Return [X, Y] of the center of cell containing provided text 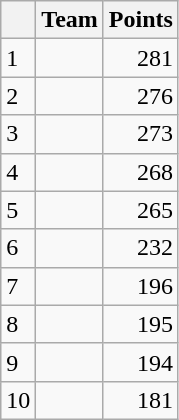
2 [18, 96]
4 [18, 172]
276 [140, 96]
195 [140, 324]
9 [18, 362]
268 [140, 172]
7 [18, 286]
10 [18, 400]
Team [70, 20]
232 [140, 248]
6 [18, 248]
181 [140, 400]
273 [140, 134]
3 [18, 134]
5 [18, 210]
196 [140, 286]
1 [18, 58]
Points [140, 20]
8 [18, 324]
281 [140, 58]
194 [140, 362]
265 [140, 210]
